For the text-containing cell, return its midpoint in (X, Y) coordinate format. 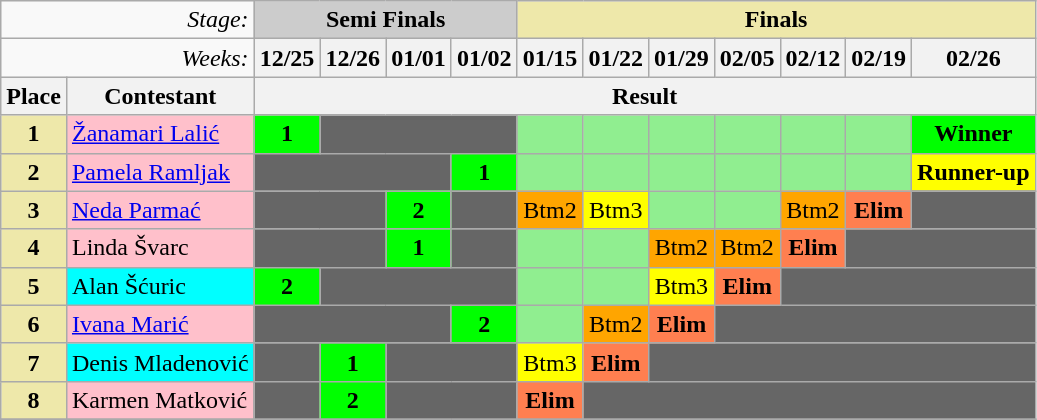
Stage: (128, 20)
Pamela Ramljak (160, 172)
Alan Šćuric (160, 286)
Ivana Marić (160, 324)
Linda Švarc (160, 248)
Runner-up (974, 172)
01/15 (550, 58)
Semi Finals (386, 20)
8 (34, 400)
Contestant (160, 96)
5 (34, 286)
Result (644, 96)
Finals (776, 20)
02/26 (974, 58)
7 (34, 362)
02/12 (813, 58)
3 (34, 210)
01/29 (682, 58)
Winner (974, 134)
02/05 (747, 58)
Neda Parmać (160, 210)
01/01 (419, 58)
01/22 (616, 58)
Denis Mladenović (160, 362)
Karmen Matković (160, 400)
12/26 (353, 58)
4 (34, 248)
01/02 (484, 58)
12/25 (287, 58)
Place (34, 96)
Weeks: (128, 58)
Žanamari Lalić (160, 134)
02/19 (879, 58)
6 (34, 324)
